For the text-containing cell, return its midpoint in (X, Y) coordinate format. 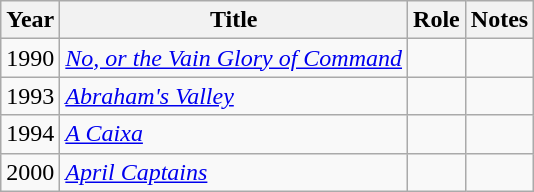
2000 (30, 172)
April Captains (234, 172)
1993 (30, 96)
Title (234, 20)
A Caixa (234, 134)
1994 (30, 134)
Abraham's Valley (234, 96)
Year (30, 20)
Notes (499, 20)
Role (437, 20)
No, or the Vain Glory of Command (234, 58)
1990 (30, 58)
